Return the [X, Y] coordinate for the center point of the cell that contains the specified text.  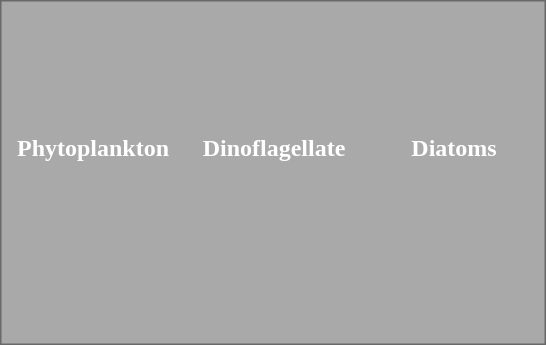
Diatoms [454, 231]
Dinoflagellate [274, 231]
Phytoplankton [93, 231]
